Output the [x, y] coordinate of the center of the cell containing the given text.  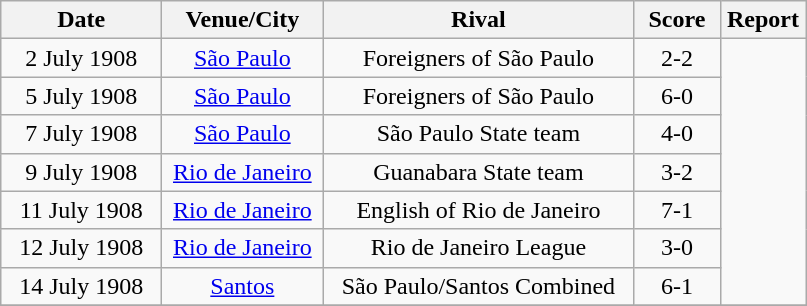
7-1 [677, 210]
4-0 [677, 134]
3-0 [677, 248]
2-2 [677, 58]
6-0 [677, 96]
6-1 [677, 286]
12 July 1908 [82, 248]
11 July 1908 [82, 210]
Rio de Janeiro League [478, 248]
São Paulo State team [478, 134]
São Paulo/Santos Combined [478, 286]
9 July 1908 [82, 172]
2 July 1908 [82, 58]
Santos [242, 286]
5 July 1908 [82, 96]
14 July 1908 [82, 286]
Guanabara State team [478, 172]
Report [763, 20]
Rival [478, 20]
7 July 1908 [82, 134]
Venue/City [242, 20]
Score [677, 20]
English of Rio de Janeiro [478, 210]
3-2 [677, 172]
Date [82, 20]
